Extract the [x, y] coordinate from the center of the cell holding the provided text.  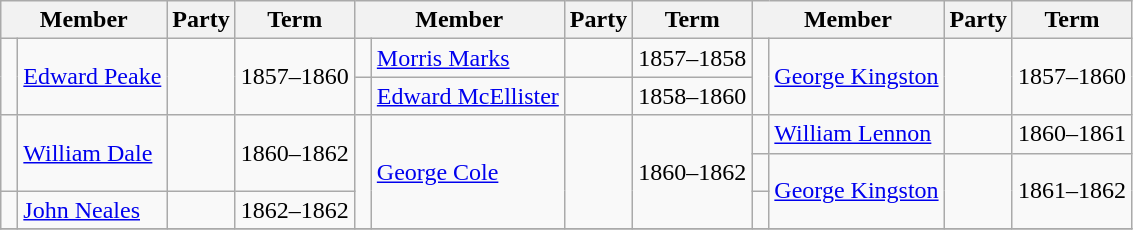
Edward McEllister [468, 96]
William Lennon [856, 134]
George Cole [468, 172]
1857–1858 [692, 58]
William Dale [92, 153]
1862–1862 [294, 210]
1860–1861 [1072, 134]
Morris Marks [468, 58]
1861–1862 [1072, 191]
Edward Peake [92, 77]
1858–1860 [692, 96]
John Neales [92, 210]
